Locate the cell with the specified text and output its (x, y) center coordinate. 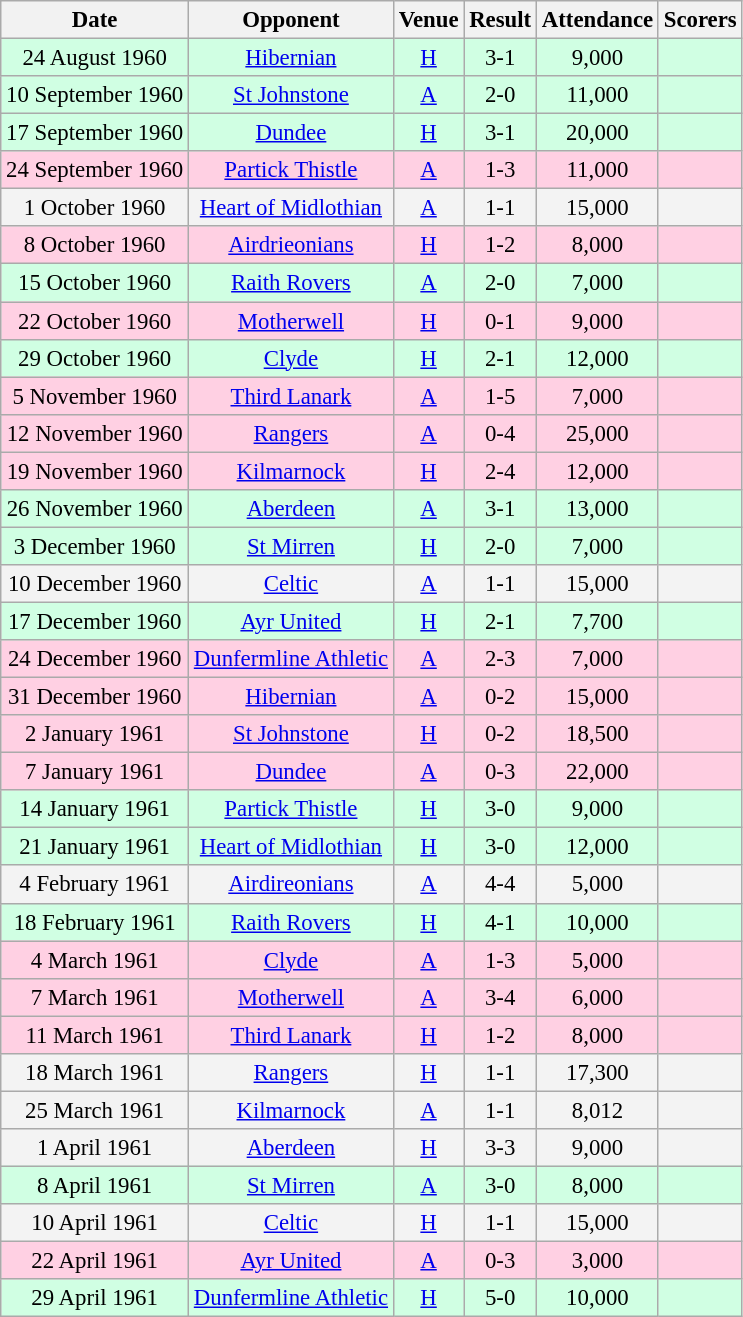
24 September 1960 (95, 170)
10 April 1961 (95, 1223)
8 October 1960 (95, 245)
22 April 1961 (95, 1261)
17,300 (597, 1073)
3-3 (500, 1148)
7 January 1961 (95, 772)
Attendance (597, 20)
0-1 (500, 321)
4-1 (500, 922)
3 December 1960 (95, 546)
11 March 1961 (95, 1035)
Airdireonians (292, 885)
25,000 (597, 433)
20,000 (597, 133)
1 October 1960 (95, 208)
7 March 1961 (95, 997)
1-5 (500, 396)
24 December 1960 (95, 659)
31 December 1960 (95, 697)
10 December 1960 (95, 584)
Scorers (700, 20)
Opponent (292, 20)
18,500 (597, 734)
24 August 1960 (95, 58)
0-4 (500, 433)
1 April 1961 (95, 1148)
17 September 1960 (95, 133)
4 March 1961 (95, 960)
2-4 (500, 471)
3,000 (597, 1261)
22,000 (597, 772)
Result (500, 20)
4-4 (500, 885)
2-3 (500, 659)
2 January 1961 (95, 734)
15 October 1960 (95, 283)
13,000 (597, 509)
29 October 1960 (95, 358)
5-0 (500, 1298)
26 November 1960 (95, 509)
17 December 1960 (95, 621)
22 October 1960 (95, 321)
6,000 (597, 997)
Venue (428, 20)
Date (95, 20)
5 November 1960 (95, 396)
10 September 1960 (95, 95)
8 April 1961 (95, 1185)
Airdrieonians (292, 245)
29 April 1961 (95, 1298)
4 February 1961 (95, 885)
12 November 1960 (95, 433)
25 March 1961 (95, 1110)
7,700 (597, 621)
14 January 1961 (95, 809)
8,012 (597, 1110)
21 January 1961 (95, 847)
3-4 (500, 997)
18 March 1961 (95, 1073)
19 November 1960 (95, 471)
18 February 1961 (95, 922)
